Scan for the cell matching the given text and deliver its (x, y) coordinate at center. 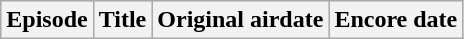
Episode (47, 20)
Original airdate (240, 20)
Title (122, 20)
Encore date (396, 20)
